Find where the given text appears and provide that cell's center as (X, Y) coordinate. 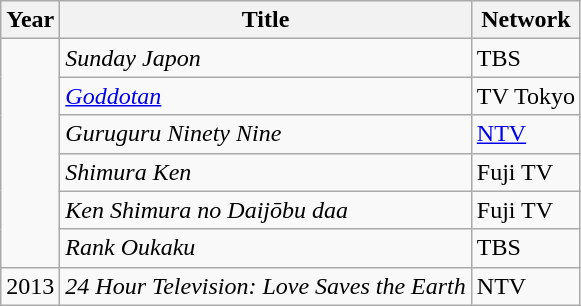
Sunday Japon (266, 58)
Network (526, 20)
Goddotan (266, 96)
TV Tokyo (526, 96)
2013 (30, 286)
Shimura Ken (266, 172)
Title (266, 20)
Year (30, 20)
24 Hour Television: Love Saves the Earth (266, 286)
Rank Oukaku (266, 248)
Guruguru Ninety Nine (266, 134)
Ken Shimura no Daijōbu daa (266, 210)
